Pinpoint the cell where the given text exists, returning its [x, y] midpoint coordinate. 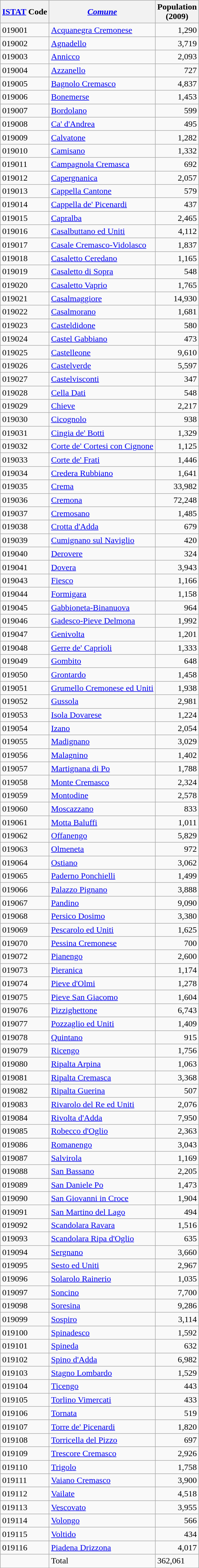
019066 [25, 889]
Cappella Cantone [102, 191]
1,641 [177, 473]
1,592 [177, 1333]
019112 [25, 1494]
019014 [25, 205]
019113 [25, 1507]
33,982 [177, 487]
Pozzaglio ed Uniti [102, 1024]
473 [177, 339]
964 [177, 607]
1,035 [177, 1279]
019082 [25, 1091]
019073 [25, 970]
1,681 [177, 312]
1,446 [177, 460]
019059 [25, 795]
019085 [25, 1131]
019044 [25, 594]
019052 [25, 701]
019099 [25, 1319]
019030 [25, 420]
019008 [25, 124]
938 [177, 420]
Casalmaggiore [102, 298]
1,332 [177, 151]
Soncino [102, 1292]
019093 [25, 1238]
6,743 [177, 1010]
019054 [25, 728]
019047 [25, 634]
019088 [25, 1171]
3,900 [177, 1480]
Pieve San Giacomo [102, 997]
019039 [25, 540]
019046 [25, 621]
019076 [25, 1010]
72,248 [177, 500]
833 [177, 809]
1,282 [177, 137]
019010 [25, 151]
Pessina Cremonese [102, 943]
Rivarolo del Re ed Uniti [102, 1104]
1,837 [177, 245]
Ripalta Cremasca [102, 1078]
324 [177, 554]
019110 [25, 1467]
3,380 [177, 916]
632 [177, 1346]
Isola Dovarese [102, 715]
1,765 [177, 285]
019053 [25, 715]
019018 [25, 258]
1,011 [177, 822]
5,829 [177, 836]
019104 [25, 1386]
019108 [25, 1440]
Pieranica [102, 970]
Crotta d'Adda [102, 527]
019080 [25, 1064]
019074 [25, 983]
Agnadello [102, 43]
437 [177, 205]
3,719 [177, 43]
2,981 [177, 701]
San Martino del Lago [102, 1212]
Scandolara Ripa d'Oglio [102, 1238]
019115 [25, 1534]
Casale Cremasco-Vidolasco [102, 245]
1,169 [177, 1158]
Bordolano [102, 110]
Pieve d'Olmi [102, 983]
1,063 [177, 1064]
692 [177, 164]
1,788 [177, 768]
Genivolta [102, 634]
019105 [25, 1400]
679 [177, 527]
Bagnolo Cremasco [102, 84]
4,112 [177, 231]
Castelverde [102, 366]
3,368 [177, 1078]
Population (2009) [177, 12]
019004 [25, 70]
Cremona [102, 500]
1,516 [177, 1225]
Quintano [102, 1037]
019095 [25, 1266]
Camisano [102, 151]
Pizzighettone [102, 1010]
019038 [25, 527]
019075 [25, 997]
9,286 [177, 1306]
Olmeneta [102, 849]
Pianengo [102, 957]
Rivolta d'Adda [102, 1118]
14,930 [177, 298]
1,158 [177, 594]
019116 [25, 1548]
1,165 [177, 258]
Stagno Lombardo [102, 1373]
697 [177, 1440]
019079 [25, 1051]
019101 [25, 1346]
3,660 [177, 1252]
019056 [25, 755]
Ripalta Arpina [102, 1064]
Cella Dati [102, 393]
019072 [25, 957]
019097 [25, 1292]
019057 [25, 768]
019031 [25, 433]
1,458 [177, 675]
Gabbioneta-Binanuova [102, 607]
Azzanello [102, 70]
019103 [25, 1373]
019009 [25, 137]
1,904 [177, 1198]
1,758 [177, 1467]
Credera Rubbiano [102, 473]
1,499 [177, 876]
1,473 [177, 1185]
6,982 [177, 1359]
1,333 [177, 648]
Corte de' Cortesi con Cignone [102, 446]
1,166 [177, 580]
Vescovato [102, 1507]
019013 [25, 191]
1,625 [177, 930]
019007 [25, 110]
Capralba [102, 218]
Casaletto di Sopra [102, 272]
Castelleone [102, 352]
Casaletto Ceredano [102, 258]
Bonemerse [102, 97]
019002 [25, 43]
Cumignano sul Naviglio [102, 540]
2,465 [177, 218]
1,938 [177, 688]
2,217 [177, 406]
Martignana di Po [102, 768]
019098 [25, 1306]
019023 [25, 325]
019003 [25, 57]
019068 [25, 916]
1,278 [177, 983]
019022 [25, 312]
Ripalta Guerina [102, 1091]
Romanengo [102, 1145]
2,093 [177, 57]
San Giovanni in Croce [102, 1198]
519 [177, 1413]
3,888 [177, 889]
420 [177, 540]
Ticengo [102, 1386]
Sergnano [102, 1252]
Pandino [102, 903]
Annicco [102, 57]
Capergnanica [102, 177]
Montodine [102, 795]
2,363 [177, 1131]
Torre de' Picenardi [102, 1427]
019035 [25, 487]
495 [177, 124]
Calvatone [102, 137]
019051 [25, 688]
Spinadesco [102, 1333]
Grontardo [102, 675]
Torlino Vimercati [102, 1400]
019062 [25, 836]
Spino d'Adda [102, 1359]
1,820 [177, 1427]
019011 [25, 164]
3,043 [177, 1145]
Campagnola Cremasca [102, 164]
Tornata [102, 1413]
3,062 [177, 863]
019060 [25, 809]
019033 [25, 460]
019063 [25, 849]
Cremosano [102, 513]
494 [177, 1212]
7,700 [177, 1292]
San Bassano [102, 1171]
5,597 [177, 366]
Izano [102, 728]
019096 [25, 1279]
Paderno Ponchielli [102, 876]
2,324 [177, 782]
9,610 [177, 352]
019087 [25, 1158]
019067 [25, 903]
019100 [25, 1333]
580 [177, 325]
2,926 [177, 1453]
019024 [25, 339]
Derovere [102, 554]
Salvirola [102, 1158]
Pescarolo ed Uniti [102, 930]
2,057 [177, 177]
Formigara [102, 594]
019114 [25, 1521]
1,453 [177, 97]
019050 [25, 675]
Comune [102, 12]
2,054 [177, 728]
Vaiano Cremasco [102, 1480]
Castelvisconti [102, 379]
019043 [25, 580]
019055 [25, 742]
347 [177, 379]
019084 [25, 1118]
1,604 [177, 997]
2,600 [177, 957]
433 [177, 1400]
4,837 [177, 84]
1,992 [177, 621]
1,174 [177, 970]
Ricengo [102, 1051]
019015 [25, 218]
019089 [25, 1185]
019006 [25, 97]
Gombito [102, 661]
Voltido [102, 1534]
019028 [25, 393]
019064 [25, 863]
1,125 [177, 446]
019069 [25, 930]
4,017 [177, 1548]
Malagnino [102, 755]
ISTAT Code [25, 12]
019012 [25, 177]
Offanengo [102, 836]
1,485 [177, 513]
Grumello Cremonese ed Uniti [102, 688]
Gadesco-Pieve Delmona [102, 621]
019032 [25, 446]
700 [177, 943]
Persico Dosimo [102, 916]
Motta Baluffi [102, 822]
019078 [25, 1037]
019005 [25, 84]
019090 [25, 1198]
019041 [25, 567]
3,114 [177, 1319]
019070 [25, 943]
019040 [25, 554]
434 [177, 1534]
019020 [25, 285]
727 [177, 70]
Scandolara Ravara [102, 1225]
Soresina [102, 1306]
599 [177, 110]
019058 [25, 782]
019017 [25, 245]
019019 [25, 272]
Vailate [102, 1494]
019077 [25, 1024]
507 [177, 1091]
019092 [25, 1225]
Moscazzano [102, 809]
Solarolo Rainerio [102, 1279]
019086 [25, 1145]
1,290 [177, 30]
Casalbuttano ed Uniti [102, 231]
Fiesco [102, 580]
Palazzo Pignano [102, 889]
019102 [25, 1359]
1,529 [177, 1373]
019106 [25, 1413]
Cappella de' Picenardi [102, 205]
1,224 [177, 715]
Monte Cremasco [102, 782]
Corte de' Frati [102, 460]
019036 [25, 500]
Madignano [102, 742]
9,090 [177, 903]
Torricella del Pizzo [102, 1440]
Casteldidone [102, 325]
San Daniele Po [102, 1185]
Castel Gabbiano [102, 339]
2,967 [177, 1266]
3,955 [177, 1507]
1,409 [177, 1024]
3,029 [177, 742]
019034 [25, 473]
Piadena Drizzona [102, 1548]
019091 [25, 1212]
Ca' d'Andrea [102, 124]
3,943 [177, 567]
019111 [25, 1480]
019029 [25, 406]
648 [177, 661]
Casalmorano [102, 312]
Acquanegra Cremonese [102, 30]
019065 [25, 876]
1,201 [177, 634]
579 [177, 191]
Cicognolo [102, 420]
4,518 [177, 1494]
Casaletto Vaprio [102, 285]
019026 [25, 366]
Trescore Cremasco [102, 1453]
019107 [25, 1427]
Robecco d'Oglio [102, 1131]
Chieve [102, 406]
2,578 [177, 795]
Gussola [102, 701]
7,950 [177, 1118]
019083 [25, 1104]
Total [102, 1561]
019109 [25, 1453]
019081 [25, 1078]
019045 [25, 607]
362,061 [177, 1561]
Sesto ed Uniti [102, 1266]
1,756 [177, 1051]
019048 [25, 648]
019021 [25, 298]
019025 [25, 352]
Dovera [102, 567]
972 [177, 849]
019037 [25, 513]
566 [177, 1521]
019061 [25, 822]
635 [177, 1238]
2,205 [177, 1171]
019049 [25, 661]
1,402 [177, 755]
443 [177, 1386]
915 [177, 1037]
019001 [25, 30]
1,329 [177, 433]
Spineda [102, 1346]
Volongo [102, 1521]
Gerre de' Caprioli [102, 648]
Trigolo [102, 1467]
019027 [25, 379]
Cingia de' Botti [102, 433]
019016 [25, 231]
019094 [25, 1252]
Sospiro [102, 1319]
Crema [102, 487]
Ostiano [102, 863]
2,076 [177, 1104]
